Pinpoint the cell where the given text exists, returning its (x, y) midpoint coordinate. 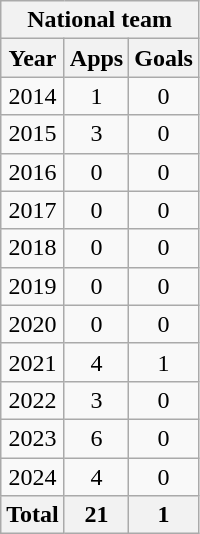
2017 (33, 210)
Goals (164, 58)
2020 (33, 324)
2014 (33, 96)
Year (33, 58)
2021 (33, 362)
21 (96, 515)
6 (96, 438)
Apps (96, 58)
2016 (33, 172)
National team (100, 20)
2019 (33, 286)
2022 (33, 400)
2015 (33, 134)
2023 (33, 438)
2018 (33, 248)
2024 (33, 477)
Total (33, 515)
